Provide the (x, y) coordinate of the cell's center where the given text is located.  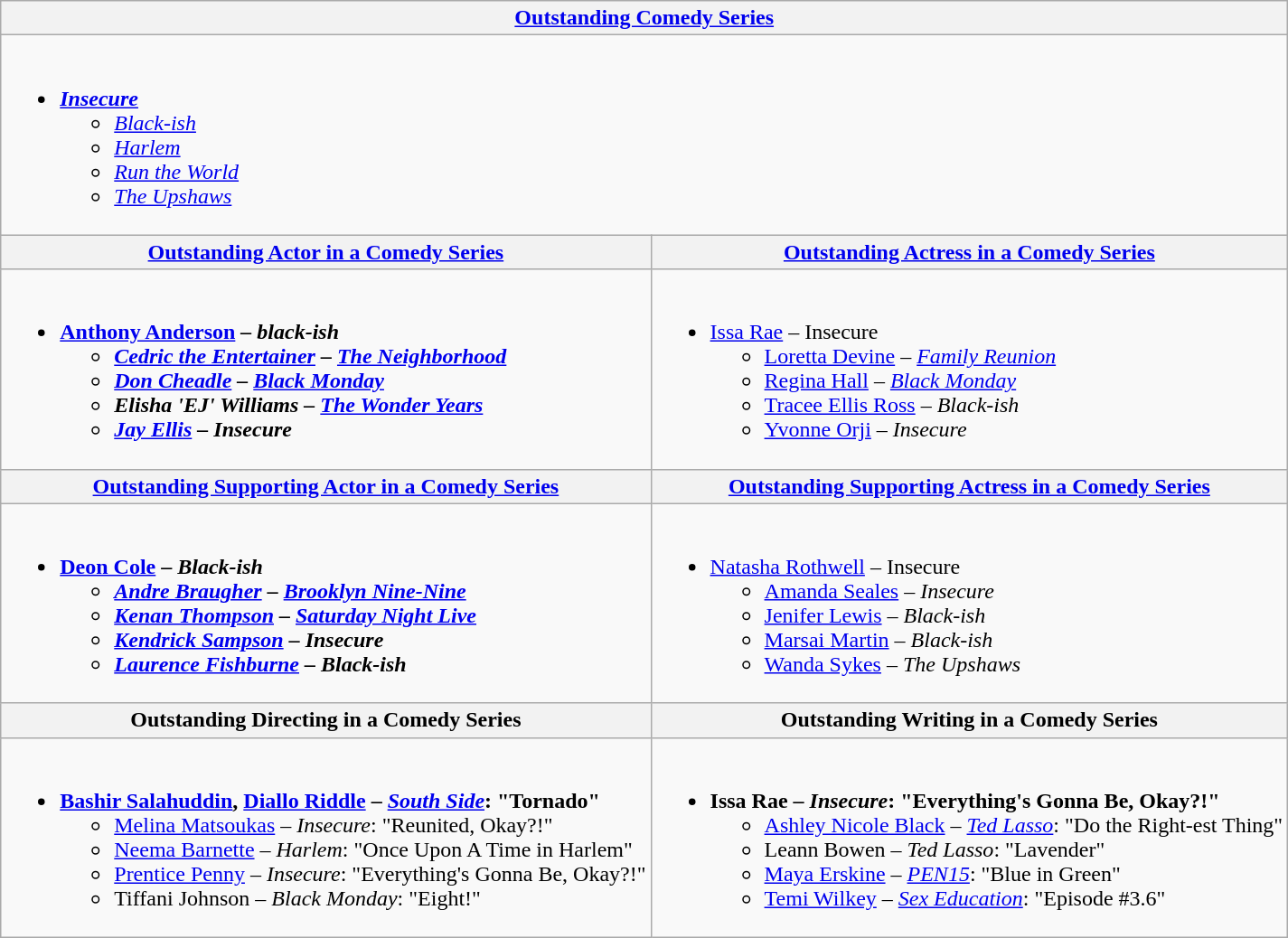
Outstanding Supporting Actor in a Comedy Series (325, 486)
Natasha Rothwell – InsecureAmanda Seales – InsecureJenifer Lewis – Black-ishMarsai Martin – Black-ishWanda Sykes – The Upshaws (969, 604)
Outstanding Supporting Actress in a Comedy Series (969, 486)
Outstanding Actor in a Comedy Series (325, 252)
Issa Rae – InsecureLoretta Devine – Family ReunionRegina Hall – Black MondayTracee Ellis Ross – Black-ishYvonne Orji – Insecure (969, 369)
Outstanding Actress in a Comedy Series (969, 252)
InsecureBlack-ishHarlemRun the WorldThe Upshaws (644, 136)
Outstanding Directing in a Comedy Series (325, 720)
Outstanding Writing in a Comedy Series (969, 720)
Outstanding Comedy Series (644, 18)
Deon Cole – Black-ishAndre Braugher – Brooklyn Nine-NineKenan Thompson – Saturday Night LiveKendrick Sampson – InsecureLaurence Fishburne – Black-ish (325, 604)
